Detect which cell encompasses the target text, then output its [x, y] center coordinate. 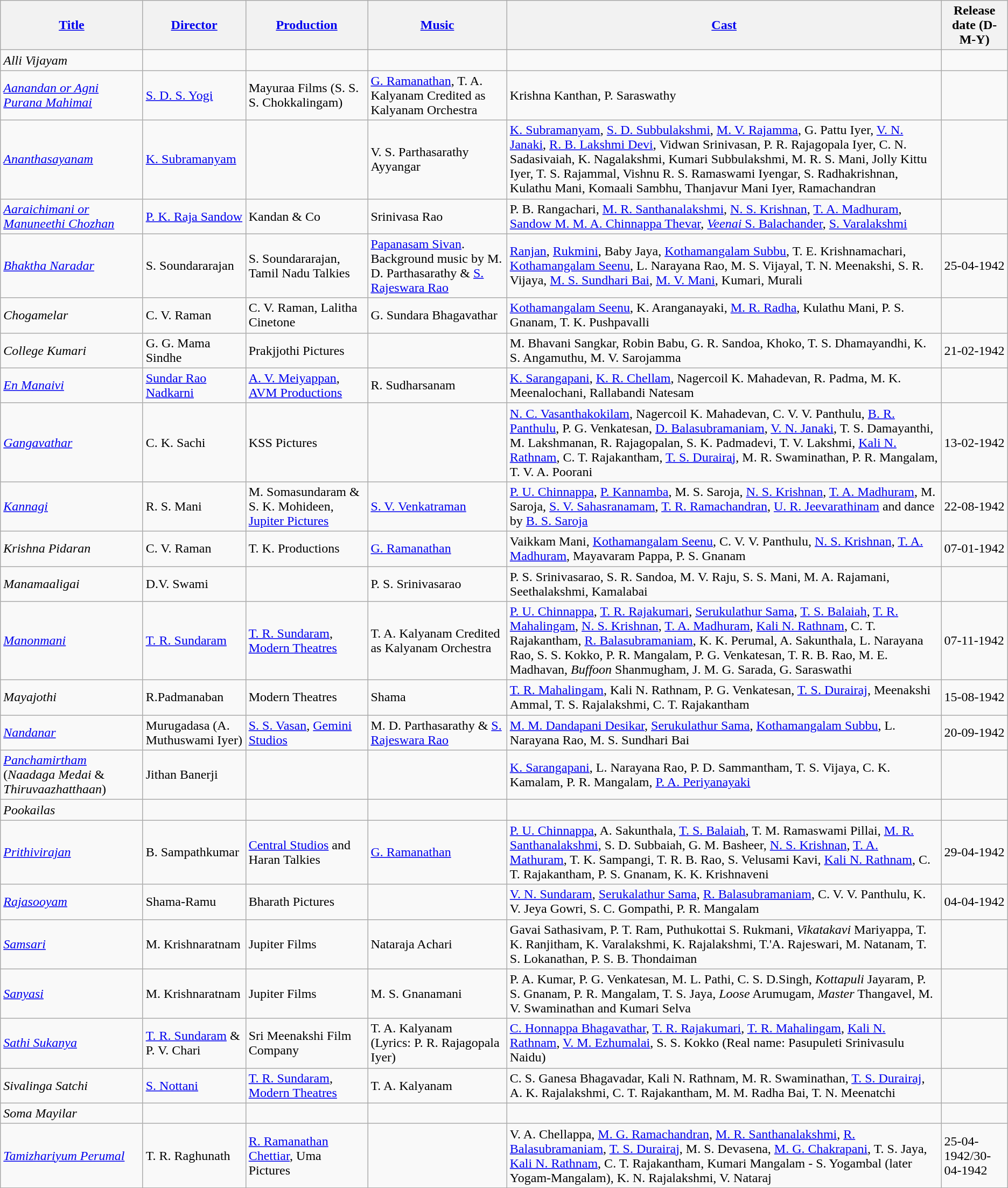
P. B. Rangachari, M. R. Santhanalakshmi, N. S. Krishnan, T. A. Madhuram, Sandow M. M. A. Chinnappa Thevar, Veenai S. Balachander, S. Varalakshmi [724, 216]
R.Padmanaban [194, 698]
S. Soundararajan [194, 266]
15-08-1942 [975, 698]
G. Sundara Bhagavathar [437, 316]
20-09-1942 [975, 732]
S. S. Vasan, Gemini Studios [307, 732]
Cast [724, 25]
Rajasooyam [72, 902]
Mayuraa Films (S. S. S. Chokkalingam) [307, 95]
Murugadasa (A. Muthuswami Iyer) [194, 732]
Krishna Kanthan, P. Saraswathy [724, 95]
Tamizhariyum Perumal [72, 1156]
P. S. Srinivasarao, S. R. Sandoa, M. V. Raju, S. S. Mani, M. A. Rajamani, Seethalakshmi, Kamalabai [724, 584]
Sundar Rao Nadkarni [194, 386]
Alli Vijayam [72, 60]
Music [437, 25]
V. N. Sundaram, Serukalathur Sama, R. Balasubramaniam, C. V. V. Panthulu, K. V. Jeya Gowri, S. C. Gompathi, P. R. Mangalam [724, 902]
04-04-1942 [975, 902]
Release date (D-M-Y) [975, 25]
Ananthasayanam [72, 159]
K. Sarangapani, K. R. Chellam, Nagercoil K. Mahadevan, R. Padma, M. K. Meenalochani, Rallabandi Natesam [724, 386]
Mayajothi [72, 698]
R. S. Mani [194, 506]
B. Sampathkumar [194, 852]
R. Sudharsanam [437, 386]
Manonmani [72, 641]
Chogamelar [72, 316]
Prithivirajan [72, 852]
D.V. Swami [194, 584]
En Manaivi [72, 386]
R. Ramanathan Chettiar, Uma Pictures [307, 1156]
T. R. Raghunath [194, 1156]
T. R. Sundaram & P. V. Chari [194, 1043]
T. R. Mahalingam, Kali N. Rathnam, P. G. Venkatesan, T. S. Durairaj, Meenakshi Ammal, T. S. Rajalakshmi, C. T. Rajakantham [724, 698]
Nataraja Achari [437, 944]
Sanyasi [72, 994]
K. Subramanyam [194, 159]
07-11-1942 [975, 641]
T. A. Kalyanam [437, 1086]
Panchamirtham (Naadaga Medai & Thiruvaazhatthaan) [72, 775]
Title [72, 25]
S. D. S. Yogi [194, 95]
Central Studios and Haran Talkies [307, 852]
C. Honnappa Bhagavathar, T. R. Rajakumari, T. R. Mahalingam, Kali N. Rathnam, V. M. Ezhumalai, S. S. Kokko (Real name: Pasupuleti Srinivasulu Naidu) [724, 1043]
College Kumari [72, 350]
Modern Theatres [307, 698]
M. D. Parthasarathy & S. Rajeswara Rao [437, 732]
25-04-1942 [975, 266]
Aanandan or Agni Purana Mahimai [72, 95]
G. G. Mama Sindhe [194, 350]
Soma Mayilar [72, 1113]
M. Somasundaram & S. K. Mohideen, Jupiter Pictures [307, 506]
Bharath Pictures [307, 902]
S. Soundararajan, Tamil Nadu Talkies [307, 266]
M. M. Dandapani Desikar, Serukulathur Sama, Kothamangalam Subbu, L. Narayana Rao, M. S. Sundhari Bai [724, 732]
22-08-1942 [975, 506]
Production [307, 25]
C. S. Ganesa Bhagavadar, Kali N. Rathnam, M. R. Swaminathan, T. S. Durairaj, A. K. Rajalakshmi, C. T. Rajakantham, M. M. Radha Bai, T. N. Meenatchi [724, 1086]
T. A. Kalyanam Credited as Kalyanam Orchestra [437, 641]
Kannagi [72, 506]
G. Ramanathan, T. A. Kalyanam Credited as Kalyanam Orchestra [437, 95]
Bhaktha Naradar [72, 266]
Kandan & Co [307, 216]
T. K. Productions [307, 548]
Aaraichimani or Manuneethi Chozhan [72, 216]
V. S. Parthasarathy Ayyangar [437, 159]
M. S. Gnanamani [437, 994]
Sri Meenakshi Film Company [307, 1043]
S. V. Venkatraman [437, 506]
C. K. Sachi [194, 442]
Director [194, 25]
C. V. Raman, Lalitha Cinetone [307, 316]
Kothamangalam Seenu, K. Aranganayaki, M. R. Radha, Kulathu Mani, P. S. Gnanam, T. K. Pushpavalli [724, 316]
Shama [437, 698]
21-02-1942 [975, 350]
Jithan Banerji [194, 775]
Vaikkam Mani, Kothamangalam Seenu, C. V. V. Panthulu, N. S. Krishnan, T. A. Madhuram, Mayavaram Pappa, P. S. Gnanam [724, 548]
Nandanar [72, 732]
Samsari [72, 944]
13-02-1942 [975, 442]
KSS Pictures [307, 442]
Gangavathar [72, 442]
T. A. Kalyanam(Lyrics: P. R. Rajagopala Iyer) [437, 1043]
S. Nottani [194, 1086]
25-04-1942/30-04-1942 [975, 1156]
A. V. Meiyappan, AVM Productions [307, 386]
Prakjjothi Pictures [307, 350]
Shama-Ramu [194, 902]
Sivalinga Satchi [72, 1086]
Papanasam Sivan. Background music by M. D. Parthasarathy & S. Rajeswara Rao [437, 266]
P. S. Srinivasarao [437, 584]
Manamaaligai [72, 584]
Krishna Pidaran [72, 548]
Srinivasa Rao [437, 216]
M. Bhavani Sangkar, Robin Babu, G. R. Sandoa, Khoko, T. S. Dhamayandhi, K. S. Angamuthu, M. V. Sarojamma [724, 350]
K. Sarangapani, L. Narayana Rao, P. D. Sammantham, T. S. Vijaya, C. K. Kamalam, P. R. Mangalam, P. A. Periyanayaki [724, 775]
T. R. Sundaram [194, 641]
07-01-1942 [975, 548]
29-04-1942 [975, 852]
Pookailas [72, 810]
P. K. Raja Sandow [194, 216]
Sathi Sukanya [72, 1043]
